Locate the cell with the specified text and output its (X, Y) center coordinate. 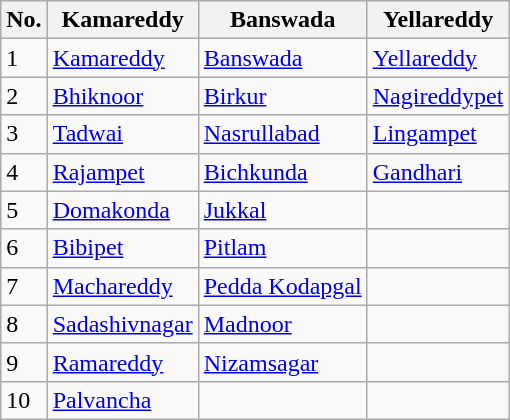
Pedda Kodapgal (282, 286)
Sadashivnagar (122, 324)
9 (24, 362)
Bhiknoor (122, 96)
Bibipet (122, 248)
Pitlam (282, 248)
8 (24, 324)
Nasrullabad (282, 134)
Jukkal (282, 210)
5 (24, 210)
Palvancha (122, 400)
Lingampet (438, 134)
Nizamsagar (282, 362)
Birkur (282, 96)
Tadwai (122, 134)
No. (24, 20)
7 (24, 286)
Nagireddypet (438, 96)
Gandhari (438, 172)
3 (24, 134)
4 (24, 172)
Ramareddy (122, 362)
Rajampet (122, 172)
Domakonda (122, 210)
Madnoor (282, 324)
Machareddy (122, 286)
10 (24, 400)
1 (24, 58)
6 (24, 248)
2 (24, 96)
Bichkunda (282, 172)
